Extract the (x, y) coordinate from the center of the cell holding the provided text.  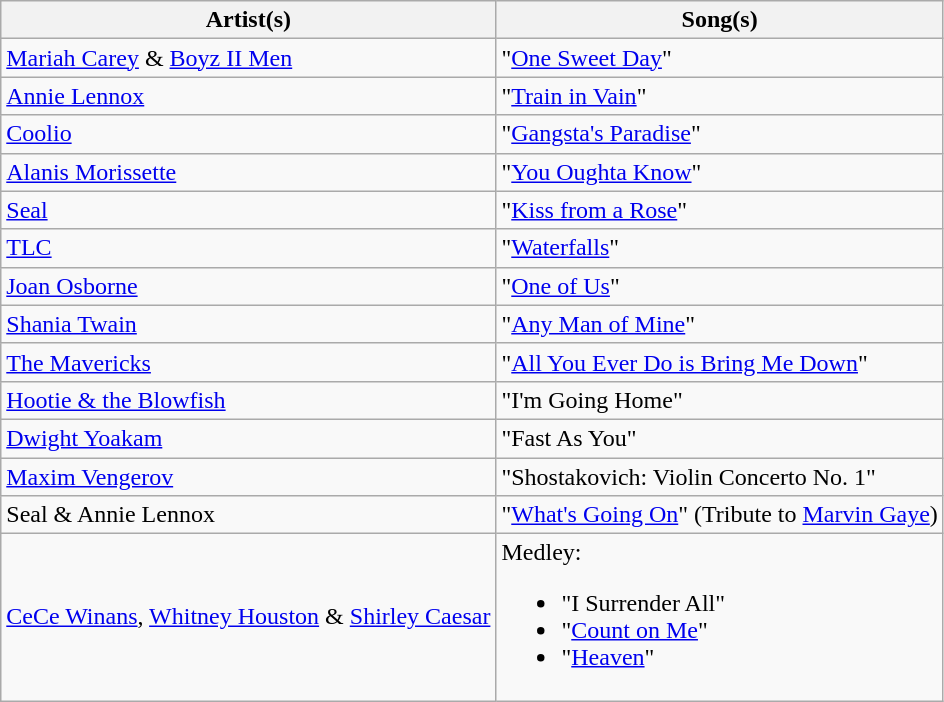
Alanis Morissette (248, 172)
"One Sweet Day" (720, 58)
Shania Twain (248, 324)
Mariah Carey & Boyz II Men (248, 58)
The Mavericks (248, 362)
"Waterfalls" (720, 248)
Annie Lennox (248, 96)
Medley:"I Surrender All""Count on Me""Heaven" (720, 618)
"One of Us" (720, 286)
"Train in Vain" (720, 96)
"Shostakovich: Violin Concerto No. 1" (720, 477)
CeCe Winans, Whitney Houston & Shirley Caesar (248, 618)
Coolio (248, 134)
Hootie & the Blowfish (248, 400)
Maxim Vengerov (248, 477)
"Kiss from a Rose" (720, 210)
"You Oughta Know" (720, 172)
"Gangsta's Paradise" (720, 134)
Seal (248, 210)
Song(s) (720, 20)
"I'm Going Home" (720, 400)
Dwight Yoakam (248, 438)
Joan Osborne (248, 286)
"Any Man of Mine" (720, 324)
TLC (248, 248)
"What's Going On" (Tribute to Marvin Gaye) (720, 515)
Seal & Annie Lennox (248, 515)
Artist(s) (248, 20)
"All You Ever Do is Bring Me Down" (720, 362)
"Fast As You" (720, 438)
